Scan for the cell matching the given text and deliver its (x, y) coordinate at center. 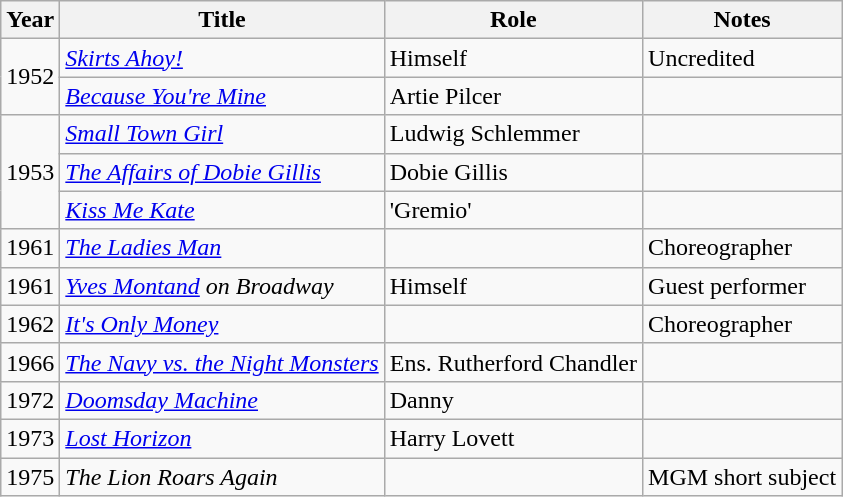
1972 (30, 400)
MGM short subject (742, 477)
The Navy vs. the Night Monsters (222, 362)
1962 (30, 324)
1975 (30, 477)
Skirts Ahoy! (222, 58)
'Gremio' (513, 210)
Guest performer (742, 286)
Year (30, 20)
Uncredited (742, 58)
Doomsday Machine (222, 400)
Artie Pilcer (513, 96)
Small Town Girl (222, 134)
Because You're Mine (222, 96)
Lost Horizon (222, 438)
Harry Lovett (513, 438)
Dobie Gillis (513, 172)
1966 (30, 362)
1952 (30, 77)
Kiss Me Kate (222, 210)
The Ladies Man (222, 248)
Notes (742, 20)
Yves Montand on Broadway (222, 286)
1973 (30, 438)
The Affairs of Dobie Gillis (222, 172)
Ludwig Schlemmer (513, 134)
Title (222, 20)
1953 (30, 172)
The Lion Roars Again (222, 477)
Ens. Rutherford Chandler (513, 362)
Role (513, 20)
Danny (513, 400)
It's Only Money (222, 324)
